Locate the cell with the specified text and output its [x, y] center coordinate. 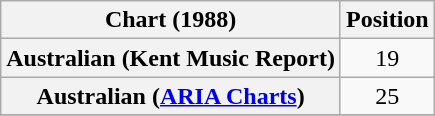
Australian (ARIA Charts) [171, 96]
25 [387, 96]
Australian (Kent Music Report) [171, 58]
Position [387, 20]
Chart (1988) [171, 20]
19 [387, 58]
